Find where the given text appears and provide that cell's center as (X, Y) coordinate. 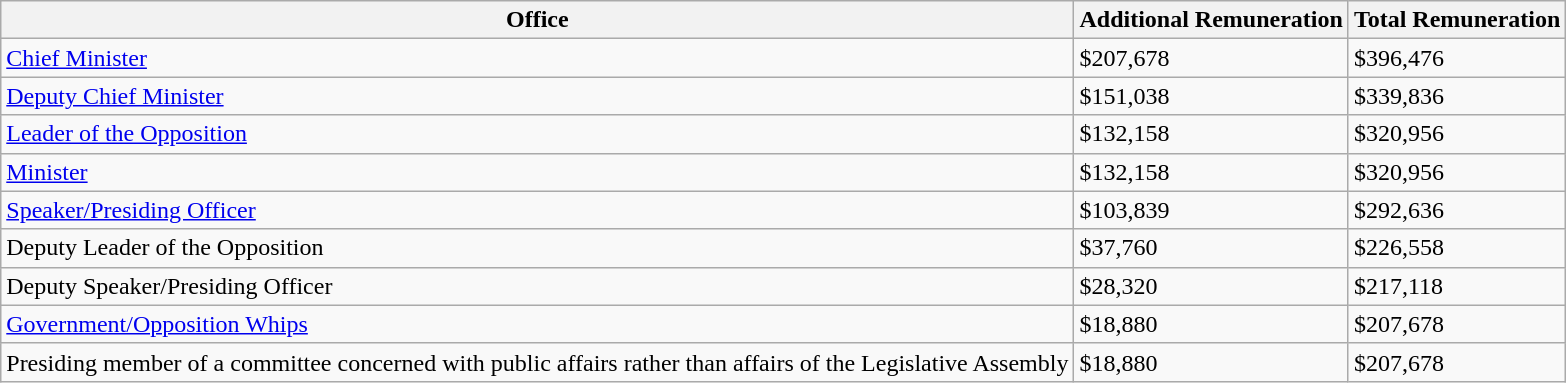
Total Remuneration (1457, 20)
$292,636 (1457, 210)
Deputy Chief Minister (538, 96)
$339,836 (1457, 96)
$226,558 (1457, 248)
$28,320 (1211, 286)
Presiding member of a committee concerned with public affairs rather than affairs of the Legislative Assembly (538, 362)
Leader of the Opposition (538, 134)
Additional Remuneration (1211, 20)
$217,118 (1457, 286)
Government/Opposition Whips (538, 324)
Deputy Leader of the Opposition (538, 248)
$37,760 (1211, 248)
Office (538, 20)
$396,476 (1457, 58)
Chief Minister (538, 58)
Minister (538, 172)
$103,839 (1211, 210)
Speaker/Presiding Officer (538, 210)
$151,038 (1211, 96)
Deputy Speaker/Presiding Officer (538, 286)
